Return the (x, y) coordinate for the center point of the cell that contains the specified text.  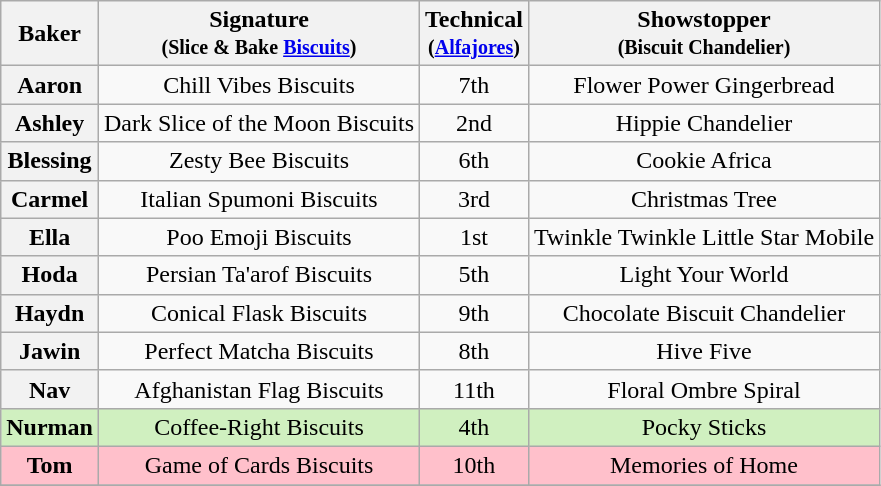
10th (474, 465)
3rd (474, 199)
Perfect Matcha Biscuits (258, 351)
Technical(Alfajores) (474, 34)
Conical Flask Biscuits (258, 313)
Twinkle Twinkle Little Star Mobile (704, 237)
Floral Ombre Spiral (704, 389)
Baker (50, 34)
Chill Vibes Biscuits (258, 85)
Afghanistan Flag Biscuits (258, 389)
Chocolate Biscuit Chandelier (704, 313)
Nurman (50, 427)
Hoda (50, 275)
Memories of Home (704, 465)
Aaron (50, 85)
Coffee-Right Biscuits (258, 427)
4th (474, 427)
1st (474, 237)
Nav (50, 389)
Showstopper(Biscuit Chandelier) (704, 34)
8th (474, 351)
Blessing (50, 161)
9th (474, 313)
Jawin (50, 351)
Tom (50, 465)
Light Your World (704, 275)
Christmas Tree (704, 199)
Poo Emoji Biscuits (258, 237)
7th (474, 85)
Ella (50, 237)
Hive Five (704, 351)
Game of Cards Biscuits (258, 465)
Italian Spumoni Biscuits (258, 199)
Dark Slice of the Moon Biscuits (258, 123)
6th (474, 161)
Pocky Sticks (704, 427)
Flower Power Gingerbread (704, 85)
2nd (474, 123)
Persian Ta'arof Biscuits (258, 275)
Zesty Bee Biscuits (258, 161)
Cookie Africa (704, 161)
Haydn (50, 313)
5th (474, 275)
Signature(Slice & Bake Biscuits) (258, 34)
Hippie Chandelier (704, 123)
Carmel (50, 199)
11th (474, 389)
Ashley (50, 123)
